Identify which cell holds the provided text, then report its [x, y] central coordinate. 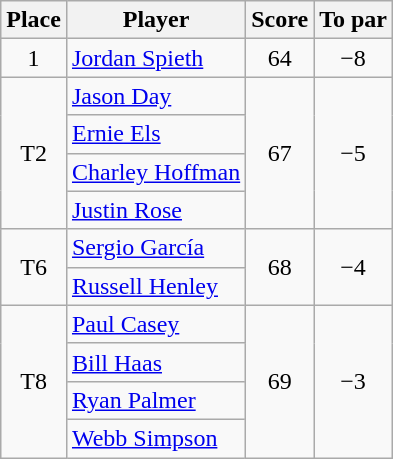
Sergio García [156, 248]
T6 [34, 267]
To par [354, 20]
−5 [354, 153]
Ernie Els [156, 134]
1 [34, 58]
T8 [34, 381]
67 [280, 153]
Webb Simpson [156, 438]
68 [280, 267]
Charley Hoffman [156, 172]
−8 [354, 58]
Russell Henley [156, 286]
Jordan Spieth [156, 58]
Player [156, 20]
Paul Casey [156, 324]
Jason Day [156, 96]
Score [280, 20]
69 [280, 381]
64 [280, 58]
Place [34, 20]
Ryan Palmer [156, 400]
Bill Haas [156, 362]
T2 [34, 153]
−4 [354, 267]
Justin Rose [156, 210]
−3 [354, 381]
